For the text-containing cell, return its midpoint in [X, Y] coordinate format. 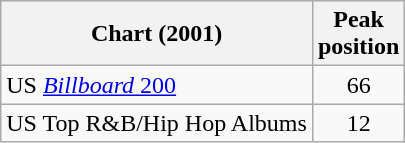
66 [358, 85]
US Billboard 200 [157, 85]
12 [358, 123]
Chart (2001) [157, 34]
Peakposition [358, 34]
US Top R&B/Hip Hop Albums [157, 123]
